Capture the cell that displays the provided text and extract its (x, y) central coordinate. 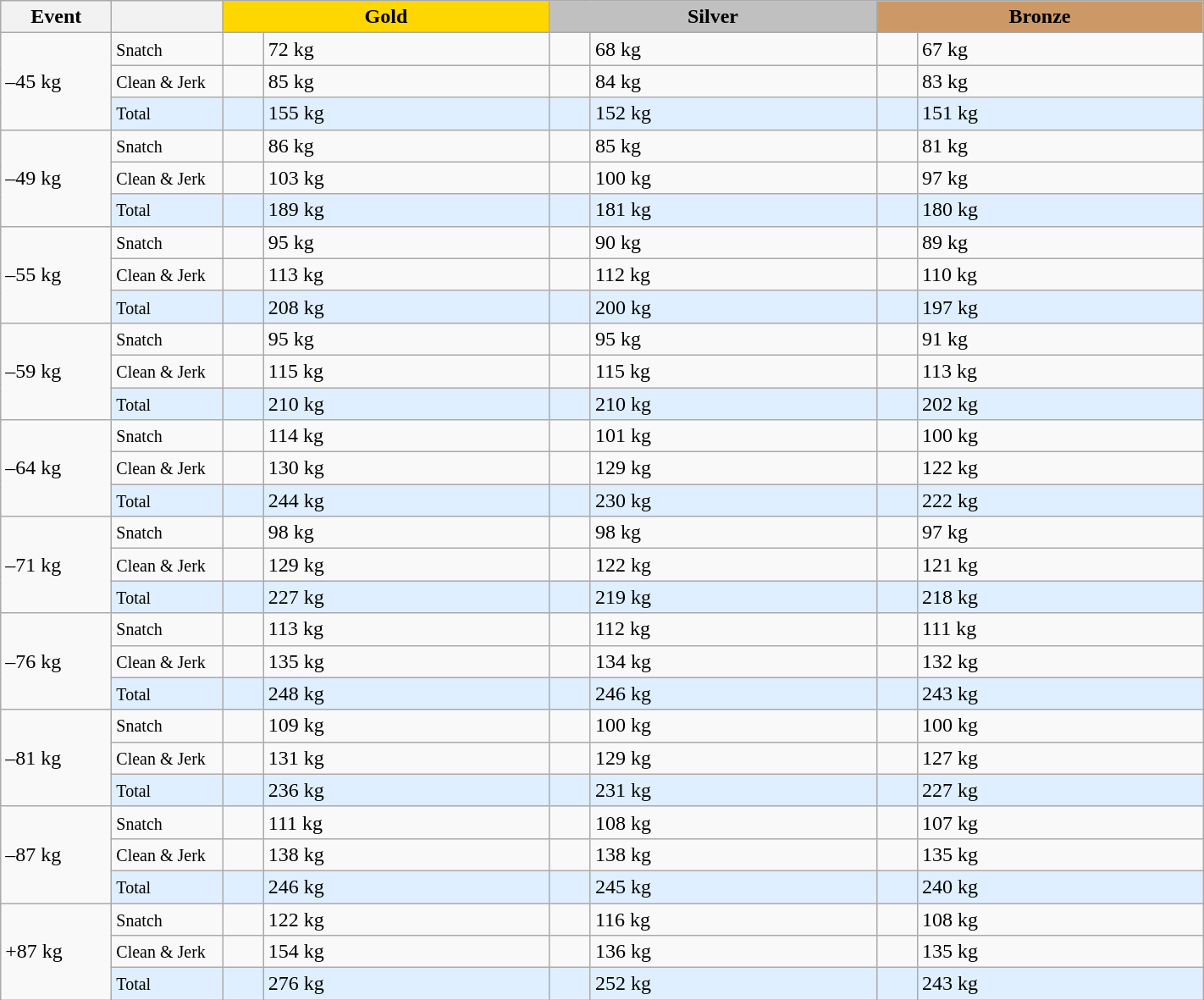
130 kg (406, 468)
131 kg (406, 758)
67 kg (1060, 49)
200 kg (733, 307)
248 kg (406, 693)
–59 kg (56, 371)
86 kg (406, 146)
121 kg (1060, 565)
89 kg (1060, 242)
–49 kg (56, 178)
276 kg (406, 984)
Gold (386, 17)
–81 kg (56, 758)
–76 kg (56, 661)
181 kg (733, 210)
Event (56, 17)
116 kg (733, 919)
68 kg (733, 49)
–71 kg (56, 565)
151 kg (1060, 113)
244 kg (406, 500)
154 kg (406, 952)
230 kg (733, 500)
197 kg (1060, 307)
134 kg (733, 661)
90 kg (733, 242)
Bronze (1040, 17)
136 kg (733, 952)
189 kg (406, 210)
110 kg (1060, 274)
202 kg (1060, 404)
Silver (713, 17)
–87 kg (56, 854)
114 kg (406, 436)
103 kg (406, 178)
109 kg (406, 726)
+87 kg (56, 951)
180 kg (1060, 210)
101 kg (733, 436)
107 kg (1060, 822)
127 kg (1060, 758)
132 kg (1060, 661)
152 kg (733, 113)
84 kg (733, 81)
240 kg (1060, 887)
236 kg (406, 790)
–64 kg (56, 468)
245 kg (733, 887)
222 kg (1060, 500)
–55 kg (56, 274)
219 kg (733, 597)
83 kg (1060, 81)
231 kg (733, 790)
72 kg (406, 49)
252 kg (733, 984)
155 kg (406, 113)
81 kg (1060, 146)
–45 kg (56, 81)
208 kg (406, 307)
91 kg (1060, 339)
218 kg (1060, 597)
